Identify which cell holds the provided text, then report its [X, Y] central coordinate. 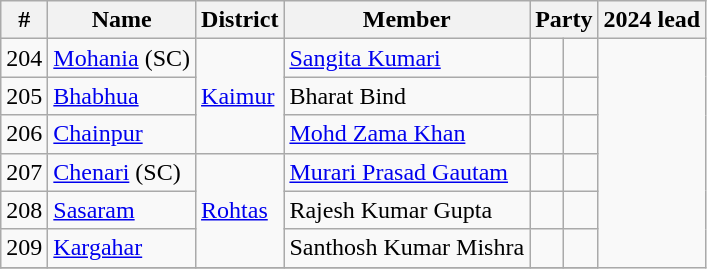
Kargahar [122, 248]
Party [564, 20]
207 [24, 172]
Santhosh Kumar Mishra [407, 248]
Chainpur [122, 134]
Sangita Kumari [407, 58]
District [240, 20]
Bhabhua [122, 96]
205 [24, 96]
Murari Prasad Gautam [407, 172]
209 [24, 248]
Rajesh Kumar Gupta [407, 210]
Member [407, 20]
Mohania (SC) [122, 58]
2024 lead [652, 20]
Mohd Zama Khan [407, 134]
206 [24, 134]
Bharat Bind [407, 96]
Name [122, 20]
208 [24, 210]
204 [24, 58]
Chenari (SC) [122, 172]
Rohtas [240, 210]
Sasaram [122, 210]
# [24, 20]
Kaimur [240, 96]
